Extract the [x, y] coordinate from the center of the cell holding the provided text.  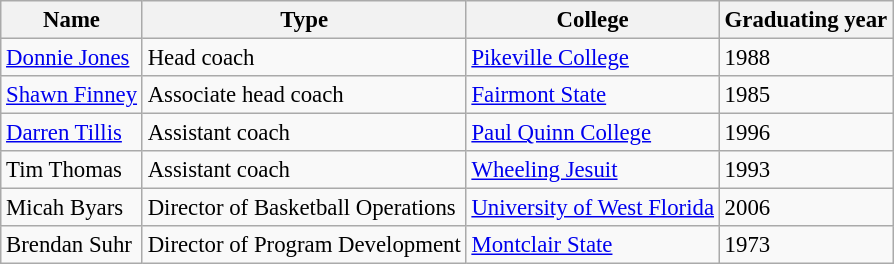
Associate head coach [304, 95]
Donnie Jones [72, 58]
Shawn Finney [72, 95]
Fairmont State [592, 95]
University of West Florida [592, 208]
Micah Byars [72, 208]
Head coach [304, 58]
1988 [806, 58]
Graduating year [806, 20]
1973 [806, 245]
Tim Thomas [72, 170]
Director of Program Development [304, 245]
2006 [806, 208]
Brendan Suhr [72, 245]
Director of Basketball Operations [304, 208]
1985 [806, 95]
College [592, 20]
1993 [806, 170]
Darren Tillis [72, 133]
Type [304, 20]
1996 [806, 133]
Montclair State [592, 245]
Paul Quinn College [592, 133]
Pikeville College [592, 58]
Wheeling Jesuit [592, 170]
Name [72, 20]
